Locate the cell with the specified text and output its [x, y] center coordinate. 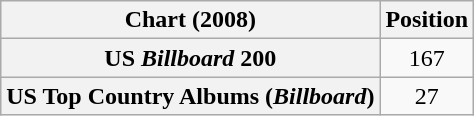
27 [427, 96]
Chart (2008) [190, 20]
US Billboard 200 [190, 58]
Position [427, 20]
167 [427, 58]
US Top Country Albums (Billboard) [190, 96]
